Output the (X, Y) coordinate of the center of the cell containing the given text.  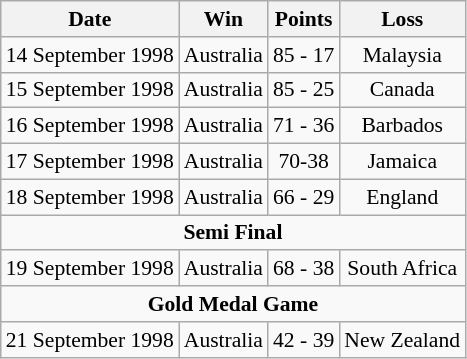
Win (224, 19)
19 September 1998 (90, 269)
New Zealand (402, 340)
Barbados (402, 126)
21 September 1998 (90, 340)
Points (304, 19)
Jamaica (402, 162)
England (402, 197)
70-38 (304, 162)
Date (90, 19)
66 - 29 (304, 197)
Malaysia (402, 55)
18 September 1998 (90, 197)
16 September 1998 (90, 126)
71 - 36 (304, 126)
Semi Final (233, 233)
85 - 25 (304, 90)
Gold Medal Game (233, 304)
15 September 1998 (90, 90)
85 - 17 (304, 55)
17 September 1998 (90, 162)
68 - 38 (304, 269)
42 - 39 (304, 340)
South Africa (402, 269)
Loss (402, 19)
14 September 1998 (90, 55)
Canada (402, 90)
